Return the (x, y) coordinate for the center point of the cell that contains the specified text.  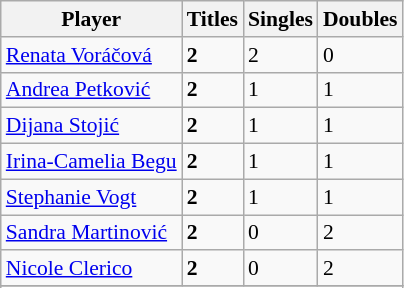
Nicole Clerico (92, 269)
Sandra Martinović (92, 233)
Singles (280, 19)
Stephanie Vogt (92, 197)
Andrea Petković (92, 90)
Player (92, 19)
Doubles (360, 19)
Titles (212, 19)
Dijana Stojić (92, 126)
Renata Voráčová (92, 55)
Irina-Camelia Begu (92, 162)
